Detect which cell encompasses the target text, then output its [x, y] center coordinate. 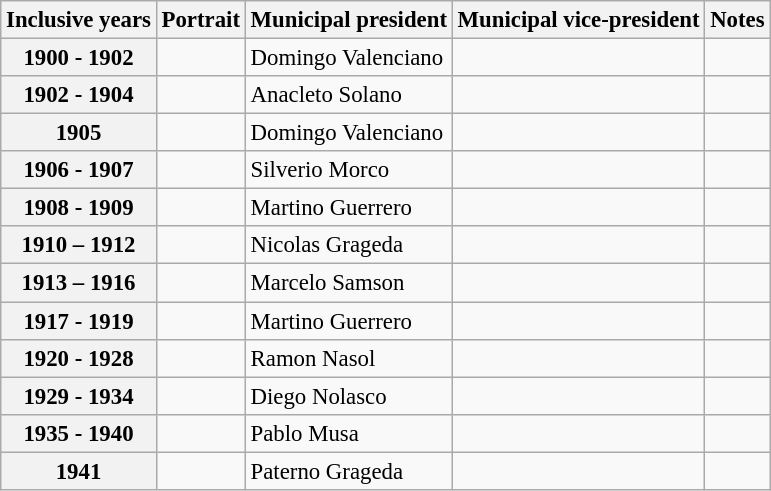
Diego Nolasco [348, 396]
1905 [79, 133]
1920 - 1928 [79, 358]
1935 - 1940 [79, 433]
1913 – 1916 [79, 283]
1906 - 1907 [79, 170]
Paterno Grageda [348, 471]
Municipal vice-president [578, 20]
Notes [738, 20]
1917 - 1919 [79, 321]
1910 – 1912 [79, 245]
Inclusive years [79, 20]
1908 - 1909 [79, 208]
1900 - 1902 [79, 58]
Nicolas Grageda [348, 245]
1929 - 1934 [79, 396]
Ramon Nasol [348, 358]
Silverio Morco [348, 170]
1941 [79, 471]
Portrait [200, 20]
1902 - 1904 [79, 95]
Marcelo Samson [348, 283]
Municipal president [348, 20]
Pablo Musa [348, 433]
Anacleto Solano [348, 95]
